Search for the cell housing the specified text and yield its [X, Y] center coordinate. 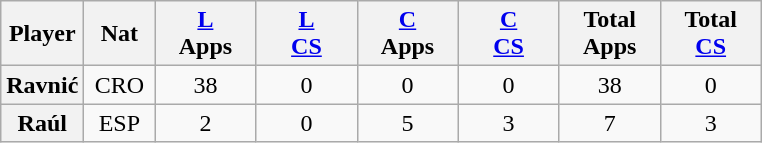
5 [408, 123]
LCS [306, 34]
Nat [120, 34]
2 [206, 123]
Raúl [42, 123]
TotalCS [710, 34]
TotalApps [610, 34]
Player [42, 34]
ESP [120, 123]
CApps [408, 34]
CCS [508, 34]
LApps [206, 34]
CRO [120, 85]
7 [610, 123]
Ravnić [42, 85]
